Return the (X, Y) coordinate for the center point of the cell that contains the specified text.  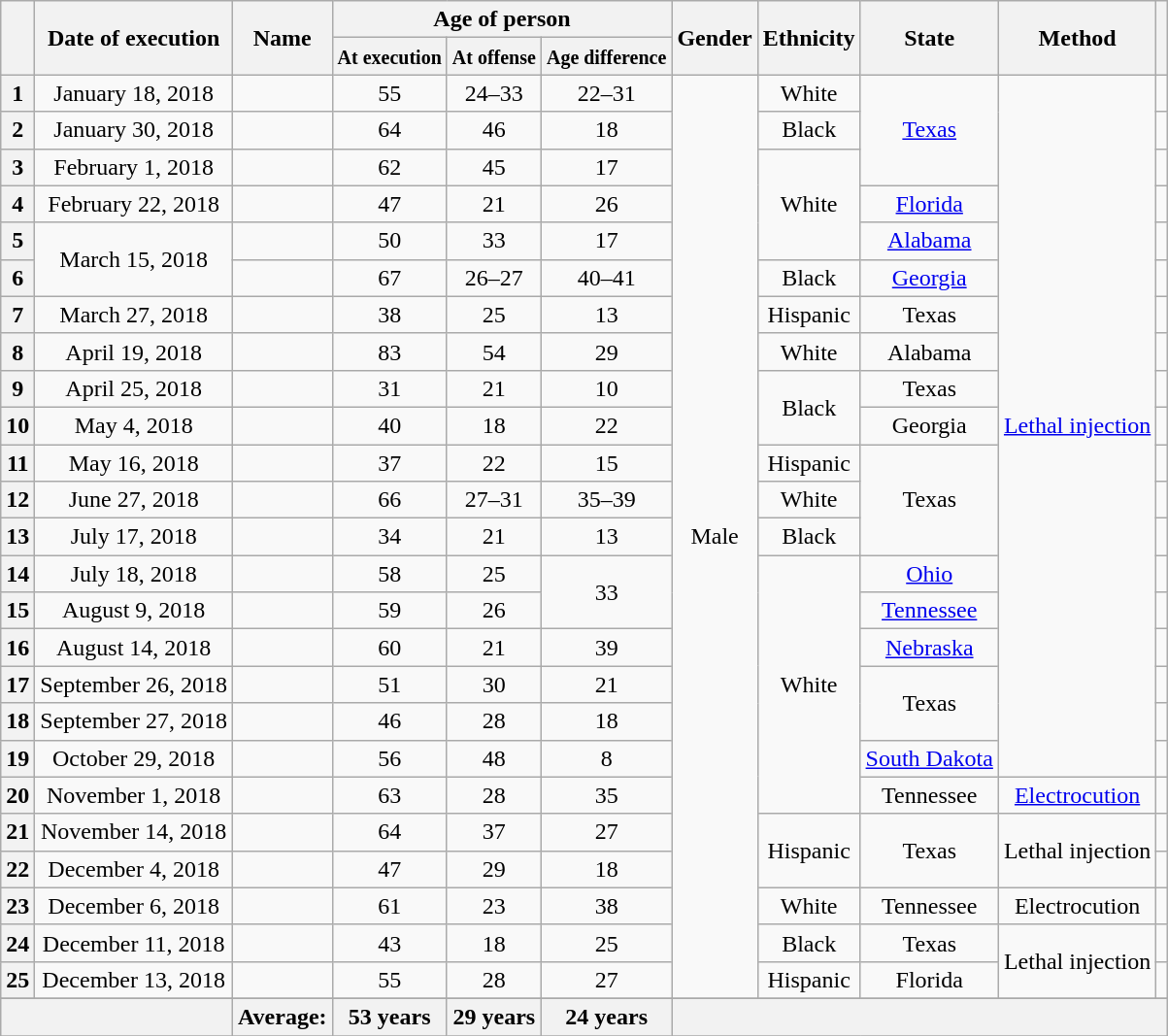
August 14, 2018 (134, 648)
14 (17, 574)
September 27, 2018 (134, 721)
62 (389, 167)
22–31 (606, 93)
19 (17, 758)
November 1, 2018 (134, 795)
83 (389, 351)
Method (1077, 38)
48 (493, 758)
24 years (606, 1017)
July 17, 2018 (134, 537)
63 (389, 795)
At offense (493, 56)
39 (606, 648)
South Dakota (929, 758)
20 (17, 795)
51 (389, 685)
2 (17, 130)
Name (284, 38)
1 (17, 93)
54 (493, 351)
3 (17, 167)
Ethnicity (809, 38)
October 29, 2018 (134, 758)
May 4, 2018 (134, 425)
April 25, 2018 (134, 388)
58 (389, 574)
6 (17, 278)
February 1, 2018 (134, 167)
November 14, 2018 (134, 832)
Age difference (606, 56)
September 26, 2018 (134, 685)
43 (389, 943)
56 (389, 758)
5 (17, 241)
24–33 (493, 93)
December 11, 2018 (134, 943)
9 (17, 388)
December 4, 2018 (134, 869)
45 (493, 167)
State (929, 38)
January 30, 2018 (134, 130)
11 (17, 463)
Gender (715, 38)
40 (389, 425)
66 (389, 500)
67 (389, 278)
24 (17, 943)
Age of person (502, 19)
April 19, 2018 (134, 351)
50 (389, 241)
January 18, 2018 (134, 93)
Nebraska (929, 648)
40–41 (606, 278)
35–39 (606, 500)
29 years (493, 1017)
December 6, 2018 (134, 906)
At execution (389, 56)
December 13, 2018 (134, 980)
12 (17, 500)
30 (493, 685)
Date of execution (134, 38)
March 27, 2018 (134, 315)
31 (389, 388)
7 (17, 315)
60 (389, 648)
Male (715, 537)
August 9, 2018 (134, 611)
March 15, 2018 (134, 259)
34 (389, 537)
59 (389, 611)
July 18, 2018 (134, 574)
27–31 (493, 500)
61 (389, 906)
February 22, 2018 (134, 204)
Average: (284, 1017)
35 (606, 795)
26–27 (493, 278)
4 (17, 204)
16 (17, 648)
June 27, 2018 (134, 500)
53 years (389, 1017)
May 16, 2018 (134, 463)
Ohio (929, 574)
